Pinpoint the cell where the given text exists, returning its [X, Y] midpoint coordinate. 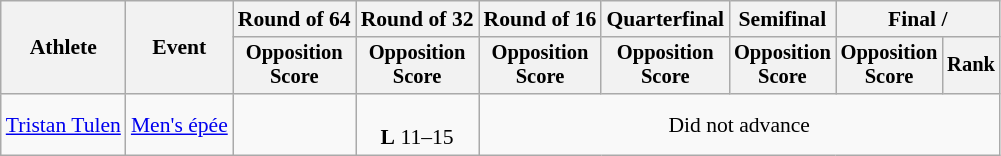
Rank [971, 66]
Round of 32 [418, 19]
Semifinal [782, 19]
Tristan Tulen [64, 124]
Round of 16 [540, 19]
Quarterfinal [665, 19]
Final / [918, 19]
Event [180, 48]
Athlete [64, 48]
L 11–15 [418, 124]
Round of 64 [294, 19]
Men's épée [180, 124]
Did not advance [740, 124]
